Return the [X, Y] coordinate for the center point of the cell that contains the specified text.  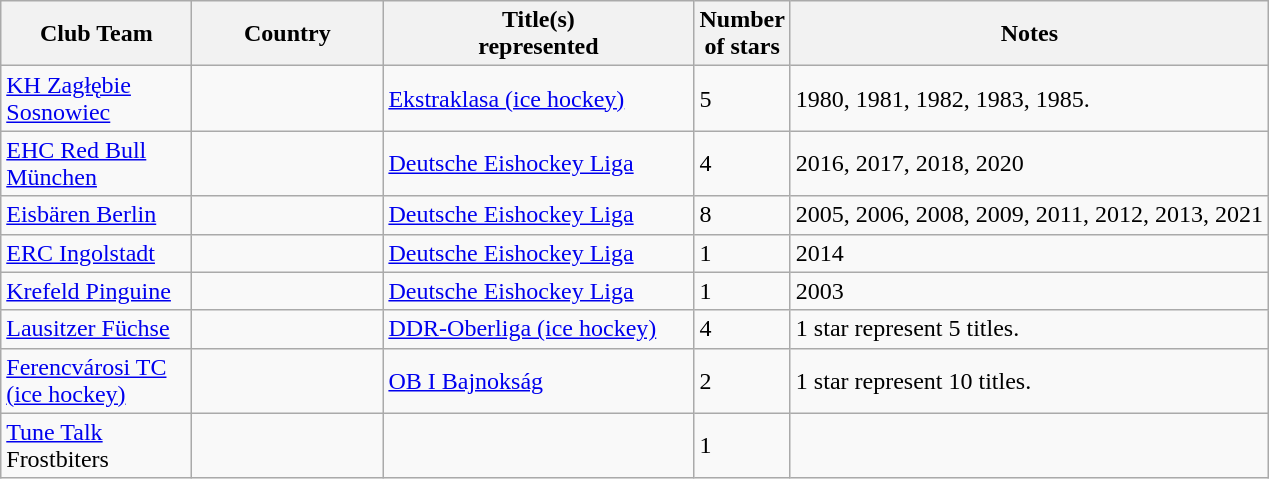
2003 [1029, 291]
Title(s)represented [538, 34]
Ekstraklasa (ice hockey) [538, 98]
Numberof stars [742, 34]
Lausitzer Füchse [96, 329]
DDR-Oberliga (ice hockey) [538, 329]
Ferencvárosi TC (ice hockey) [96, 380]
1 star represent 5 titles. [1029, 329]
1 star represent 10 titles. [1029, 380]
Club Team [96, 34]
OB I Bajnokság [538, 380]
2014 [1029, 253]
Country [288, 34]
2 [742, 380]
2016, 2017, 2018, 2020 [1029, 164]
Notes [1029, 34]
ERC Ingolstadt [96, 253]
Tune Talk Frostbiters [96, 446]
KH Zagłębie Sosnowiec [96, 98]
1980, 1981, 1982, 1983, 1985. [1029, 98]
Krefeld Pinguine [96, 291]
8 [742, 215]
5 [742, 98]
EHC Red Bull München [96, 164]
2005, 2006, 2008, 2009, 2011, 2012, 2013, 2021 [1029, 215]
Eisbären Berlin [96, 215]
